Determine the (x, y) coordinate at the center of the cell enclosing the given text.  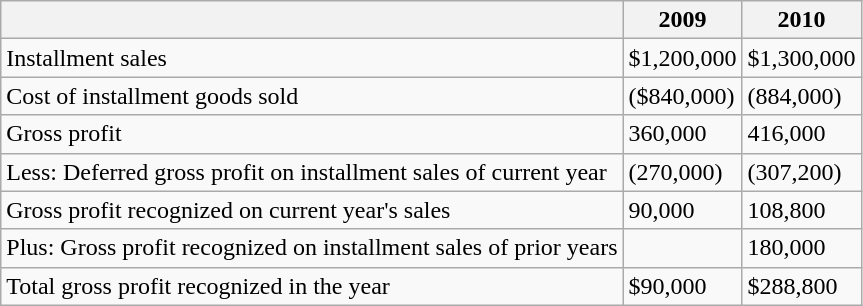
Less: Deferred gross profit on installment sales of current year (312, 172)
Total gross profit recognized in the year (312, 286)
108,800 (802, 210)
360,000 (682, 134)
Gross profit recognized on current year's sales (312, 210)
(307,200) (802, 172)
416,000 (802, 134)
Cost of installment goods sold (312, 96)
(270,000) (682, 172)
Installment sales (312, 58)
Plus: Gross profit recognized on installment sales of prior years (312, 248)
90,000 (682, 210)
Gross profit (312, 134)
$90,000 (682, 286)
($840,000) (682, 96)
$288,800 (802, 286)
(884,000) (802, 96)
2010 (802, 20)
$1,200,000 (682, 58)
$1,300,000 (802, 58)
180,000 (802, 248)
2009 (682, 20)
